Determine the [x, y] coordinate at the center of the cell enclosing the given text.  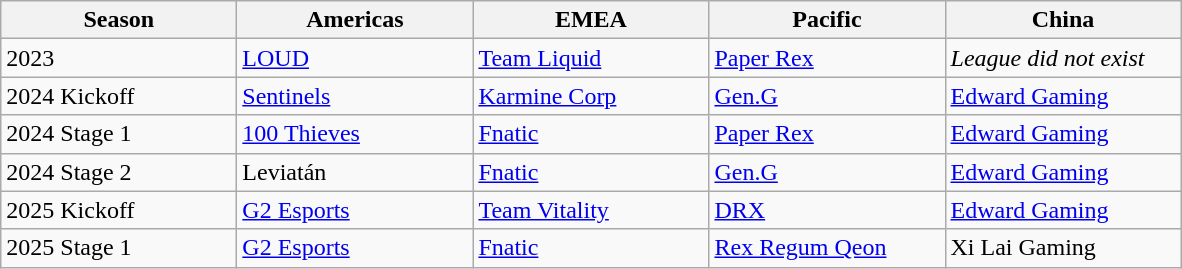
2023 [119, 58]
DRX [827, 210]
Team Liquid [591, 58]
Leviatán [355, 172]
China [1063, 20]
Team Vitality [591, 210]
2024 Stage 1 [119, 134]
LOUD [355, 58]
Xi Lai Gaming [1063, 248]
Rex Regum Qeon [827, 248]
2024 Kickoff [119, 96]
100 Thieves [355, 134]
2025 Stage 1 [119, 248]
EMEA [591, 20]
Pacific [827, 20]
2025 Kickoff [119, 210]
Karmine Corp [591, 96]
League did not exist [1063, 58]
Americas [355, 20]
Sentinels [355, 96]
Season [119, 20]
2024 Stage 2 [119, 172]
